Return the [X, Y] coordinate for the center point of the cell that contains the specified text.  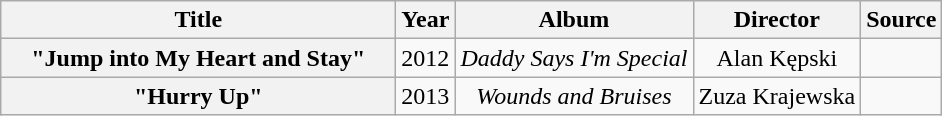
Source [902, 20]
2012 [426, 58]
Wounds and Bruises [574, 96]
Title [198, 20]
Zuza Krajewska [777, 96]
"Hurry Up" [198, 96]
"Jump into My Heart and Stay" [198, 58]
Alan Kępski [777, 58]
Daddy Says I'm Special [574, 58]
2013 [426, 96]
Year [426, 20]
Director [777, 20]
Album [574, 20]
